Provide the [x, y] coordinate of the cell's center where the given text is located.  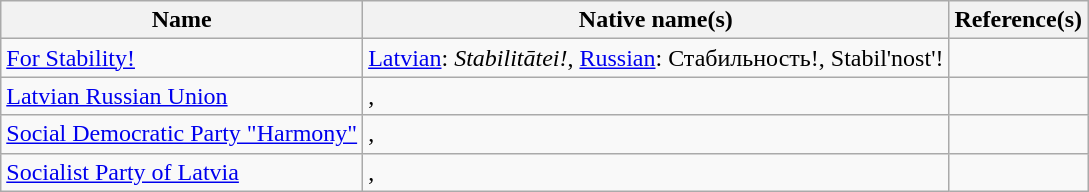
Social Democratic Party "Harmony" [182, 134]
Latvian Russian Union [182, 96]
For Stability! [182, 58]
Latvian: Stabilitātei!, Russian: Стабильность!, Stabil'nost'! [656, 58]
Native name(s) [656, 20]
Socialist Party of Latvia [182, 172]
Reference(s) [1018, 20]
Name [182, 20]
